Output the [X, Y] coordinate of the center of the cell containing the given text.  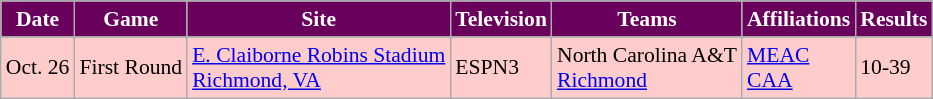
North Carolina A&TRichmond [647, 68]
E. Claiborne Robins StadiumRichmond, VA [318, 68]
MEACCAA [798, 68]
Teams [647, 19]
Site [318, 19]
Oct. 26 [38, 68]
Affiliations [798, 19]
10-39 [894, 68]
Date [38, 19]
ESPN3 [501, 68]
Game [130, 19]
Television [501, 19]
Results [894, 19]
First Round [130, 68]
